For the text-containing cell, return its midpoint in (X, Y) coordinate format. 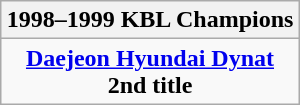
1998–1999 KBL Champions (150, 20)
Daejeon Hyundai Dynat2nd title (150, 72)
